Capture the cell that displays the provided text and extract its [x, y] central coordinate. 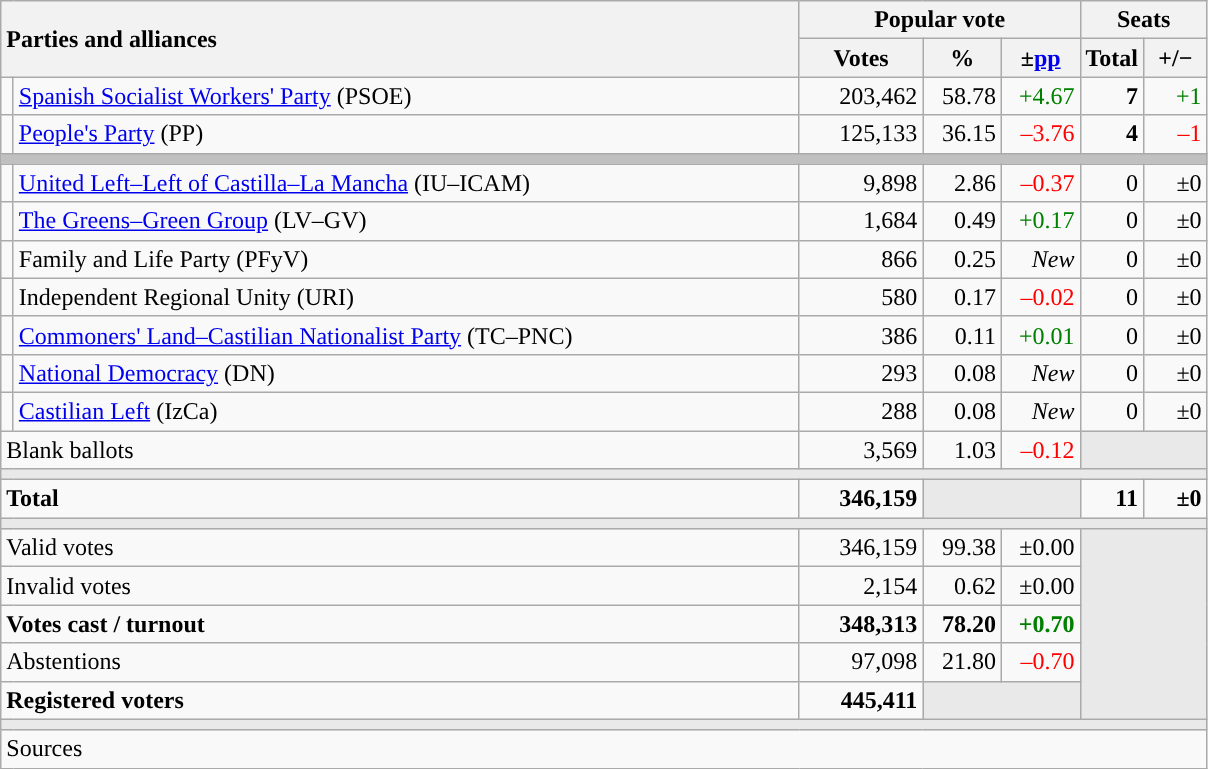
348,313 [861, 624]
The Greens–Green Group (LV–GV) [406, 221]
Parties and alliances [400, 39]
Commoners' Land–Castilian Nationalist Party (TC–PNC) [406, 335]
36.15 [962, 134]
0.49 [962, 221]
Votes [861, 58]
1,684 [861, 221]
203,462 [861, 96]
7 [1112, 96]
2,154 [861, 586]
National Democracy (DN) [406, 373]
1.03 [962, 449]
+/− [1176, 58]
+4.67 [1040, 96]
Valid votes [400, 548]
0.11 [962, 335]
580 [861, 297]
97,098 [861, 662]
Invalid votes [400, 586]
0.17 [962, 297]
Seats [1144, 20]
21.80 [962, 662]
Sources [604, 749]
Registered voters [400, 700]
4 [1112, 134]
–0.70 [1040, 662]
78.20 [962, 624]
–0.12 [1040, 449]
Votes cast / turnout [400, 624]
125,133 [861, 134]
United Left–Left of Castilla–La Mancha (IU–ICAM) [406, 183]
Independent Regional Unity (URI) [406, 297]
+1 [1176, 96]
3,569 [861, 449]
0.62 [962, 586]
Spanish Socialist Workers' Party (PSOE) [406, 96]
0.25 [962, 259]
–1 [1176, 134]
9,898 [861, 183]
Blank ballots [400, 449]
99.38 [962, 548]
% [962, 58]
58.78 [962, 96]
+0.17 [1040, 221]
293 [861, 373]
11 [1112, 499]
288 [861, 411]
866 [861, 259]
±pp [1040, 58]
445,411 [861, 700]
People's Party (PP) [406, 134]
–3.76 [1040, 134]
–0.02 [1040, 297]
+0.70 [1040, 624]
Popular vote [940, 20]
2.86 [962, 183]
Castilian Left (IzCa) [406, 411]
Family and Life Party (PFyV) [406, 259]
386 [861, 335]
+0.01 [1040, 335]
Abstentions [400, 662]
–0.37 [1040, 183]
